Pinpoint the cell where the given text exists, returning its (X, Y) midpoint coordinate. 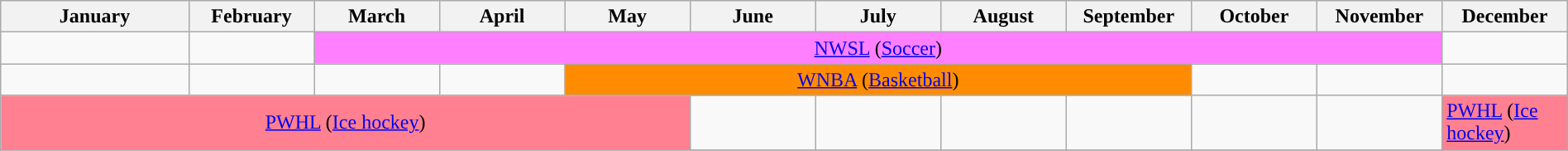
July (878, 17)
June (753, 17)
January (94, 17)
November (1379, 17)
September (1129, 17)
March (377, 17)
NWSL (Soccer) (878, 48)
August (1004, 17)
May (628, 17)
February (251, 17)
WNBA (Basketball) (878, 80)
October (1255, 17)
April (502, 17)
December (1505, 17)
